Find where the given text appears and provide that cell's center as (x, y) coordinate. 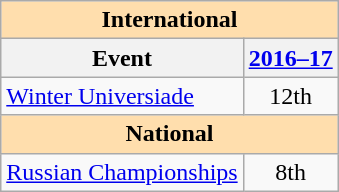
National (170, 134)
8th (290, 172)
Russian Championships (122, 172)
International (170, 20)
2016–17 (290, 58)
Winter Universiade (122, 96)
Event (122, 58)
12th (290, 96)
